Search for the cell housing the specified text and yield its [x, y] center coordinate. 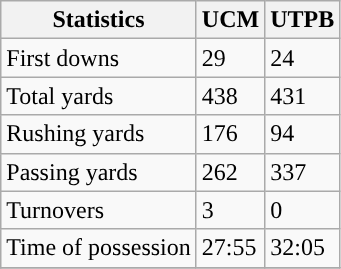
Statistics [99, 20]
32:05 [302, 248]
Total yards [99, 96]
431 [302, 96]
Rushing yards [99, 134]
Passing yards [99, 172]
262 [230, 172]
Time of possession [99, 248]
0 [302, 210]
94 [302, 134]
176 [230, 134]
24 [302, 58]
27:55 [230, 248]
3 [230, 210]
29 [230, 58]
UCM [230, 20]
337 [302, 172]
Turnovers [99, 210]
First downs [99, 58]
438 [230, 96]
UTPB [302, 20]
